Search for the cell housing the specified text and yield its (x, y) center coordinate. 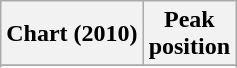
Chart (2010) (72, 34)
Peakposition (189, 34)
